For the text-containing cell, return its midpoint in [X, Y] coordinate format. 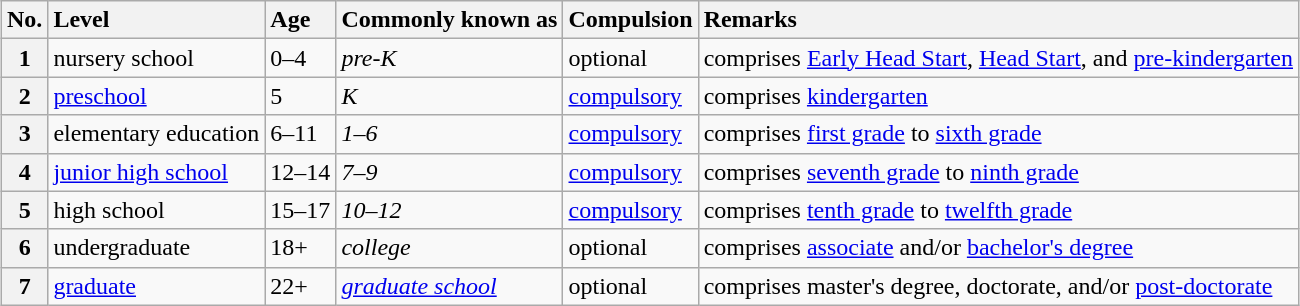
comprises master's degree, doctorate, and/or post-doctorate [998, 286]
high school [156, 210]
12–14 [300, 172]
K [450, 96]
0–4 [300, 58]
7 [24, 286]
comprises seventh grade to ninth grade [998, 172]
Remarks [998, 20]
undergraduate [156, 248]
college [450, 248]
1 [24, 58]
graduate school [450, 286]
Level [156, 20]
6–11 [300, 134]
Commonly known as [450, 20]
15–17 [300, 210]
3 [24, 134]
comprises first grade to sixth grade [998, 134]
No. [24, 20]
preschool [156, 96]
comprises kindergarten [998, 96]
comprises Early Head Start, Head Start, and pre-kindergarten [998, 58]
graduate [156, 286]
nursery school [156, 58]
pre-K [450, 58]
elementary education [156, 134]
18+ [300, 248]
Age [300, 20]
4 [24, 172]
6 [24, 248]
junior high school [156, 172]
10–12 [450, 210]
22+ [300, 286]
7–9 [450, 172]
Compulsion [630, 20]
comprises associate and/or bachelor's degree [998, 248]
1–6 [450, 134]
2 [24, 96]
comprises tenth grade to twelfth grade [998, 210]
